Output the (x, y) coordinate of the center of the cell containing the given text.  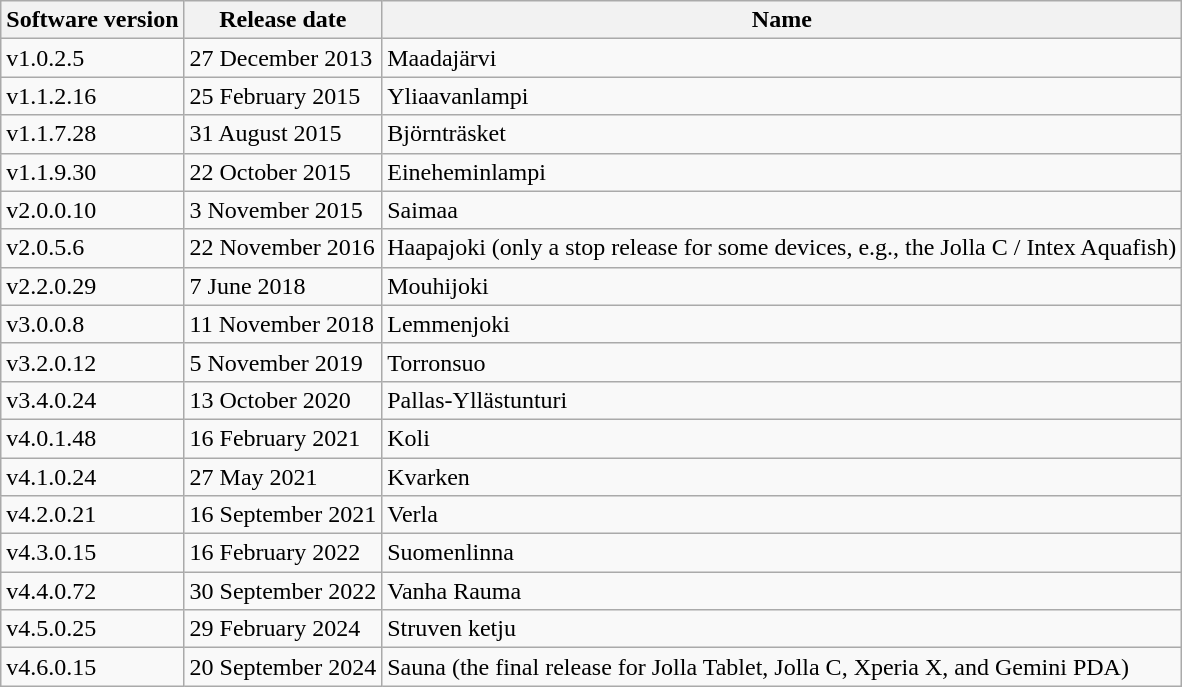
v3.0.0.8 (92, 324)
Eineheminlampi (782, 172)
22 November 2016 (283, 248)
v4.1.0.24 (92, 477)
Saimaa (782, 210)
v2.0.0.10 (92, 210)
16 February 2021 (283, 438)
11 November 2018 (283, 324)
v1.1.2.16 (92, 96)
Yliaavanlampi (782, 96)
16 February 2022 (283, 553)
v2.2.0.29 (92, 286)
Sauna (the final release for Jolla Tablet, Jolla C, Xperia X, and Gemini PDA) (782, 667)
v3.2.0.12 (92, 362)
3 November 2015 (283, 210)
27 December 2013 (283, 58)
v4.3.0.15 (92, 553)
16 September 2021 (283, 515)
v4.2.0.21 (92, 515)
v1.1.9.30 (92, 172)
Vanha Rauma (782, 591)
v2.0.5.6 (92, 248)
v4.4.0.72 (92, 591)
Name (782, 20)
Software version (92, 20)
Verla (782, 515)
Koli (782, 438)
13 October 2020 (283, 400)
20 September 2024 (283, 667)
Lemmenjoki (782, 324)
Suomenlinna (782, 553)
v1.0.2.5 (92, 58)
v1.1.7.28 (92, 134)
Kvarken (782, 477)
25 February 2015 (283, 96)
27 May 2021 (283, 477)
v3.4.0.24 (92, 400)
Torronsuo (782, 362)
29 February 2024 (283, 629)
v4.0.1.48 (92, 438)
Björnträsket (782, 134)
5 November 2019 (283, 362)
Release date (283, 20)
7 June 2018 (283, 286)
Maadajärvi (782, 58)
v4.5.0.25 (92, 629)
22 October 2015 (283, 172)
Struven ketju (782, 629)
Mouhijoki (782, 286)
Haapajoki (only a stop release for some devices, e.g., the Jolla C / Intex Aquafish) (782, 248)
31 August 2015 (283, 134)
v4.6.0.15 (92, 667)
Pallas-Yllästunturi (782, 400)
30 September 2022 (283, 591)
